Find where the given text appears and provide that cell's center as (X, Y) coordinate. 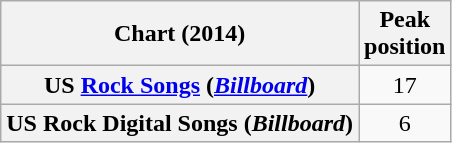
17 (405, 85)
Peakposition (405, 34)
Chart (2014) (180, 34)
6 (405, 123)
US Rock Songs (Billboard) (180, 85)
US Rock Digital Songs (Billboard) (180, 123)
